Return the [x, y] coordinate for the center point of the cell that contains the specified text.  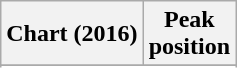
Peak position [189, 34]
Chart (2016) [72, 34]
